Determine the (X, Y) coordinate at the center of the cell enclosing the given text.  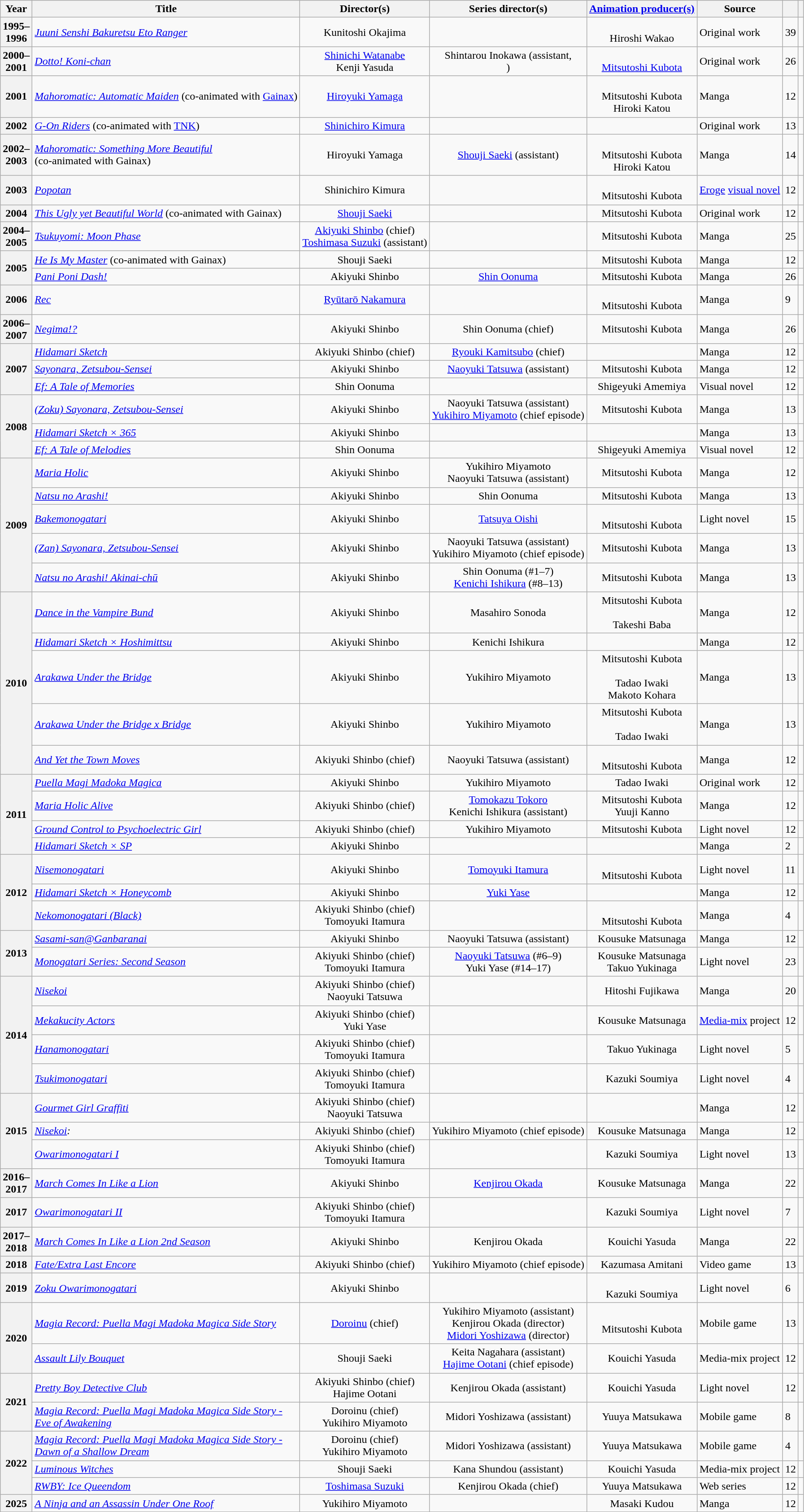
Ground Control to Psychoelectric Girl (166, 829)
Naoyuki Tatsuwa (#6–9)Yuki Yase (#14–17) (508, 962)
Arakawa Under the Bridge x Bridge (166, 724)
11 (790, 870)
2018 (16, 1265)
Masahiro Sonoda (508, 612)
Yuki Yase (508, 892)
Magia Record: Puella Magi Madoka Magica Side Story - Eve of Awakening (166, 1417)
Popotan (166, 190)
2006 (16, 300)
Tadao Iwaki (642, 783)
Owarimonogatari II (166, 1212)
Hanamonogatari (166, 1049)
2007 (16, 369)
Arakawa Under the Bridge (166, 677)
Mekakucity Actors (166, 1020)
39 (790, 32)
Shin Oonuma (chief) (508, 328)
2002 (16, 126)
Yukihiro Miyamoto (assistant)Kenjirou Okada (director)Midori Yoshizawa (director) (508, 1323)
Takuo Yukinaga (642, 1049)
7 (790, 1212)
He Is My Master (co-animated with Gainax) (166, 259)
9 (790, 300)
Sayonara, Zetsubou-Sensei (166, 369)
2009 (16, 525)
Akiyuki Shinbo (chief)Toshimasa Suzuki (assistant) (365, 236)
(Zoku) Sayonara, Zetsubou-Sensei (166, 409)
2004 (16, 213)
Director(s) (365, 9)
2014 (16, 1035)
2004–2005 (16, 236)
Luminous Witches (166, 1469)
Nisemonogatari (166, 870)
Animation producer(s) (642, 9)
Ryouki Kamitsubo (chief) (508, 352)
14 (790, 155)
2016–2017 (16, 1184)
Rec (166, 300)
2020 (16, 1338)
2012 (16, 892)
Masaki Kudou (642, 1503)
Ryūtarō Nakamura (365, 300)
Title (166, 9)
Nekomonogatari (Black) (166, 915)
2006–2007 (16, 328)
Eroge visual novel (740, 190)
Magia Record: Puella Magi Madoka Magica Side Story (166, 1323)
5 (790, 1049)
Kenjirou Okada (assistant) (508, 1387)
RWBY: Ice Queendom (166, 1486)
2010 (16, 683)
Monogatari Series: Second Season (166, 962)
25 (790, 236)
Mitsutoshi KubotaTadao Iwaki (642, 724)
Keita Nagahara (assistant)Hajime Ootani (chief episode) (508, 1359)
1995–1996 (16, 32)
Mitsutoshi KubotaTadao IwakiMakoto Kohara (642, 677)
G-On Riders (co-animated with TNK) (166, 126)
Maria Holic Alive (166, 806)
15 (790, 519)
2005 (16, 268)
Doroinu (chief) (365, 1323)
March Comes In Like a Lion (166, 1184)
2017 (16, 1212)
Dance in the Vampire Bund (166, 612)
20 (790, 991)
Kenichi Ishikura (508, 642)
Akiyuki Shinbo (chief)Hajime Ootani (365, 1387)
Hitoshi Fujikawa (642, 991)
23 (790, 962)
Kazumasa Amitani (642, 1265)
Gourmet Girl Graffiti (166, 1107)
Dotto! Koni-chan (166, 61)
Maria Holic (166, 473)
Owarimonogatari I (166, 1154)
Mitsutoshi KubotaTakeshi Baba (642, 612)
Mahoromatic: Automatic Maiden (co-animated with Gainax) (166, 96)
A Ninja and an Assassin Under One Roof (166, 1503)
Sasami-san@Ganbaranai (166, 939)
Kunitoshi Okajima (365, 32)
Hidamari Sketch (166, 352)
Kenjirou Okada (chief) (508, 1486)
2022 (16, 1463)
Tsukuyomi: Moon Phase (166, 236)
2001 (16, 96)
Juuni Senshi Bakuretsu Eto Ranger (166, 32)
Tsukimonogatari (166, 1079)
Shintarou Inokawa (assistant,) (508, 61)
Puella Magi Madoka Magica (166, 783)
2021 (16, 1402)
And Yet the Town Moves (166, 759)
2000–2001 (16, 61)
Series director(s) (508, 9)
Year (16, 9)
Fate/Extra Last Encore (166, 1265)
Magia Record: Puella Magi Madoka Magica Side Story - Dawn of a Shallow Dream (166, 1446)
Shouji Saeki (assistant) (508, 155)
2025 (16, 1503)
Yukihiro MiyamotoNaoyuki Tatsuwa (assistant) (508, 473)
This Ugly yet Beautiful World (co-animated with Gainax) (166, 213)
Negima!? (166, 328)
Kousuke MatsunagaTakuo Yukinaga (642, 962)
Mahoromatic: Something More Beautiful(co-animated with Gainax) (166, 155)
Hidamari Sketch × 365 (166, 433)
Web series (740, 1486)
2015 (16, 1131)
Tomokazu TokoroKenichi Ishikura (assistant) (508, 806)
2008 (16, 426)
6 (790, 1288)
2017–2018 (16, 1242)
2003 (16, 190)
Hidamari Sketch × SP (166, 846)
Pani Poni Dash! (166, 276)
Shin Oonuma (#1–7)Kenichi Ishikura (#8–13) (508, 577)
March Comes In Like a Lion 2nd Season (166, 1242)
2013 (16, 953)
2011 (16, 815)
Natsu no Arashi! (166, 496)
Hidamari Sketch × Honeycomb (166, 892)
Source (740, 9)
Ef: A Tale of Memories (166, 386)
Shinichi Watanabe Kenji Yasuda (365, 61)
Toshimasa Suzuki (365, 1486)
Nisekoi (166, 991)
Tomoyuki Itamura (508, 870)
Bakemonogatari (166, 519)
Assault Lily Bouquet (166, 1359)
Video game (740, 1265)
Kana Shundou (assistant) (508, 1469)
Hidamari Sketch × Hoshimittsu (166, 642)
Nisekoi: (166, 1131)
8 (790, 1417)
2002–2003 (16, 155)
Ef: A Tale of Melodies (166, 450)
Hiroshi Wakao (642, 32)
Pretty Boy Detective Club (166, 1387)
Akiyuki Shinbo (chief)Yuki Yase (365, 1020)
Tatsuya Oishi (508, 519)
(Zan) Sayonara, Zetsubou-Sensei (166, 548)
2 (790, 846)
2019 (16, 1288)
Natsu no Arashi! Akinai-chū (166, 577)
Mitsutoshi KubotaYuuji Kanno (642, 806)
Zoku Owarimonogatari (166, 1288)
